Extract the [x, y] coordinate from the center of the cell holding the provided text.  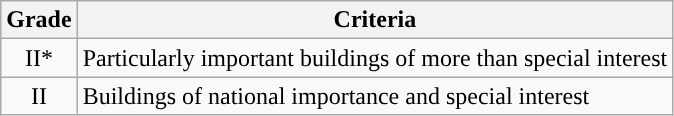
Buildings of national importance and special interest [375, 96]
II* [39, 58]
II [39, 96]
Criteria [375, 20]
Grade [39, 20]
Particularly important buildings of more than special interest [375, 58]
